Identify which cell holds the provided text, then report its (X, Y) central coordinate. 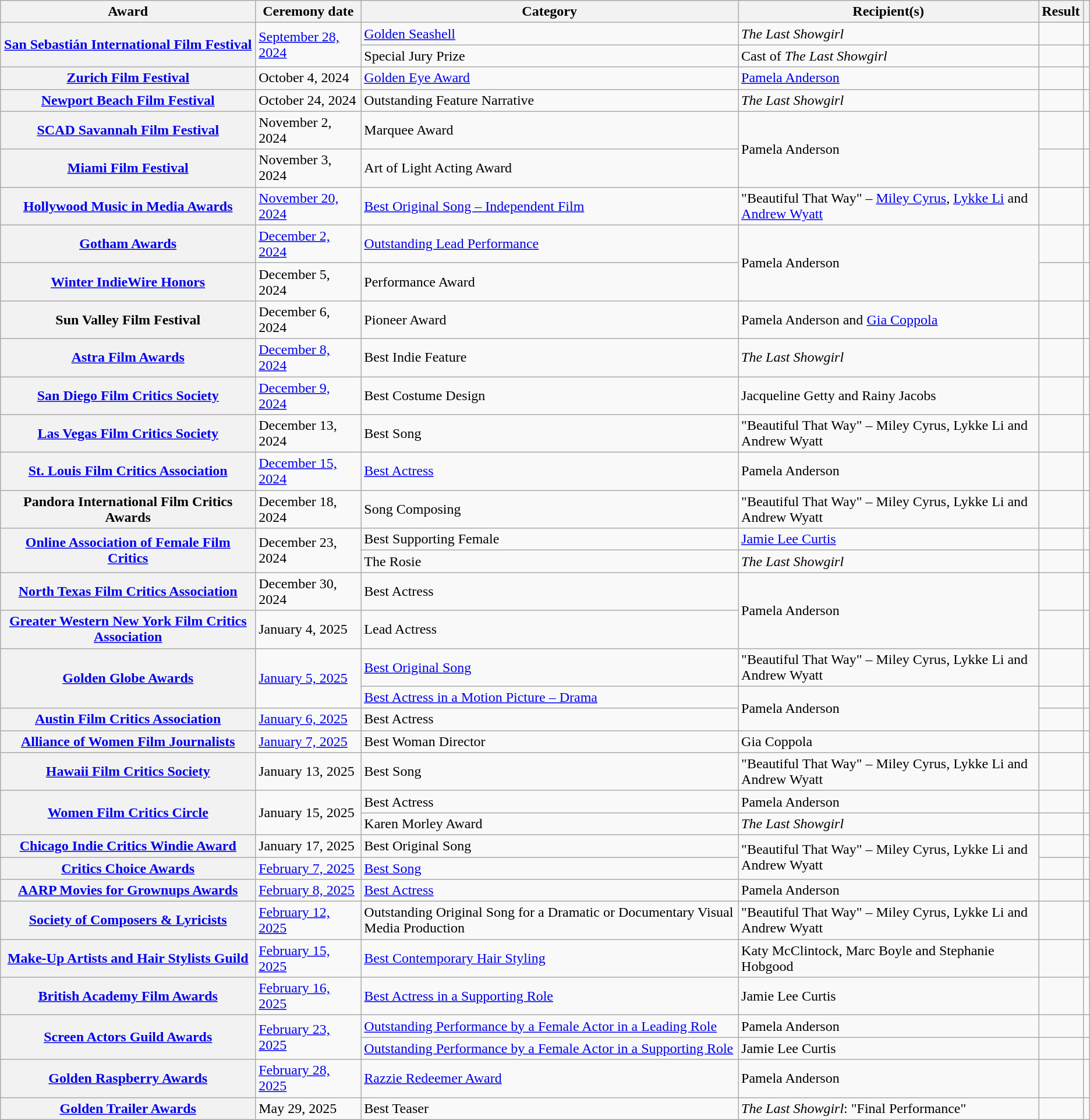
Gotham Awards (128, 243)
Society of Composers & Lyricists (128, 920)
Screen Actors Guild Awards (128, 1037)
November 3, 2024 (309, 168)
Award (128, 12)
SCAD Savannah Film Festival (128, 130)
Miami Film Festival (128, 168)
February 28, 2025 (309, 1079)
San Sebastián International Film Festival (128, 45)
Outstanding Feature Narrative (550, 100)
Golden Raspberry Awards (128, 1079)
January 6, 2025 (309, 719)
February 23, 2025 (309, 1037)
Razzie Redeemer Award (550, 1079)
May 29, 2025 (309, 1108)
San Diego Film Critics Society (128, 395)
British Academy Film Awards (128, 996)
The Rosie (550, 561)
December 2, 2024 (309, 243)
Ceremony date (309, 12)
January 7, 2025 (309, 741)
Outstanding Lead Performance (550, 243)
Golden Eye Award (550, 78)
Result (1061, 12)
Karen Morley Award (550, 824)
Newport Beach Film Festival (128, 100)
Best Actress in a Supporting Role (550, 996)
Best Actress in a Motion Picture – Drama (550, 697)
January 17, 2025 (309, 846)
Online Association of Female Film Critics (128, 550)
Best Woman Director (550, 741)
Make-Up Artists and Hair Stylists Guild (128, 959)
Golden Seashell (550, 34)
Golden Trailer Awards (128, 1108)
November 20, 2024 (309, 206)
December 23, 2024 (309, 550)
Hawaii Film Critics Society (128, 771)
Outstanding Original Song for a Dramatic or Documentary Visual Media Production (550, 920)
Jacqueline Getty and Rainy Jacobs (889, 395)
Best Teaser (550, 1108)
Hollywood Music in Media Awards (128, 206)
Astra Film Awards (128, 358)
November 2, 2024 (309, 130)
Outstanding Performance by a Female Actor in a Supporting Role (550, 1048)
December 13, 2024 (309, 433)
December 9, 2024 (309, 395)
Pandora International Film Critics Awards (128, 509)
December 15, 2024 (309, 472)
Chicago Indie Critics Windie Award (128, 846)
Critics Choice Awards (128, 868)
Best Costume Design (550, 395)
Winter IndieWire Honors (128, 282)
January 15, 2025 (309, 812)
January 5, 2025 (309, 678)
Pioneer Award (550, 319)
February 16, 2025 (309, 996)
Marquee Award (550, 130)
Recipient(s) (889, 12)
October 4, 2024 (309, 78)
October 24, 2024 (309, 100)
Special Jury Prize (550, 56)
AARP Movies for Grownups Awards (128, 891)
Category (550, 12)
Las Vegas Film Critics Society (128, 433)
December 30, 2024 (309, 592)
Performance Award (550, 282)
February 12, 2025 (309, 920)
Zurich Film Festival (128, 78)
The Last Showgirl: "Final Performance" (889, 1108)
February 8, 2025 (309, 891)
Sun Valley Film Festival (128, 319)
Best Indie Feature (550, 358)
Katy McClintock, Marc Boyle and Stephanie Hobgood (889, 959)
Outstanding Performance by a Female Actor in a Leading Role (550, 1026)
Best Supporting Female (550, 539)
December 18, 2024 (309, 509)
Golden Globe Awards (128, 678)
Art of Light Acting Award (550, 168)
Best Original Song – Independent Film (550, 206)
Best Contemporary Hair Styling (550, 959)
September 28, 2024 (309, 45)
February 15, 2025 (309, 959)
St. Louis Film Critics Association (128, 472)
December 5, 2024 (309, 282)
February 7, 2025 (309, 868)
December 8, 2024 (309, 358)
Lead Actress (550, 629)
Song Composing (550, 509)
Cast of The Last Showgirl (889, 56)
January 4, 2025 (309, 629)
Gia Coppola (889, 741)
Austin Film Critics Association (128, 719)
January 13, 2025 (309, 771)
Alliance of Women Film Journalists (128, 741)
Women Film Critics Circle (128, 812)
Pamela Anderson and Gia Coppola (889, 319)
North Texas Film Critics Association (128, 592)
Greater Western New York Film Critics Association (128, 629)
December 6, 2024 (309, 319)
